From the cell containing the given text, extract its center point as [X, Y] coordinate. 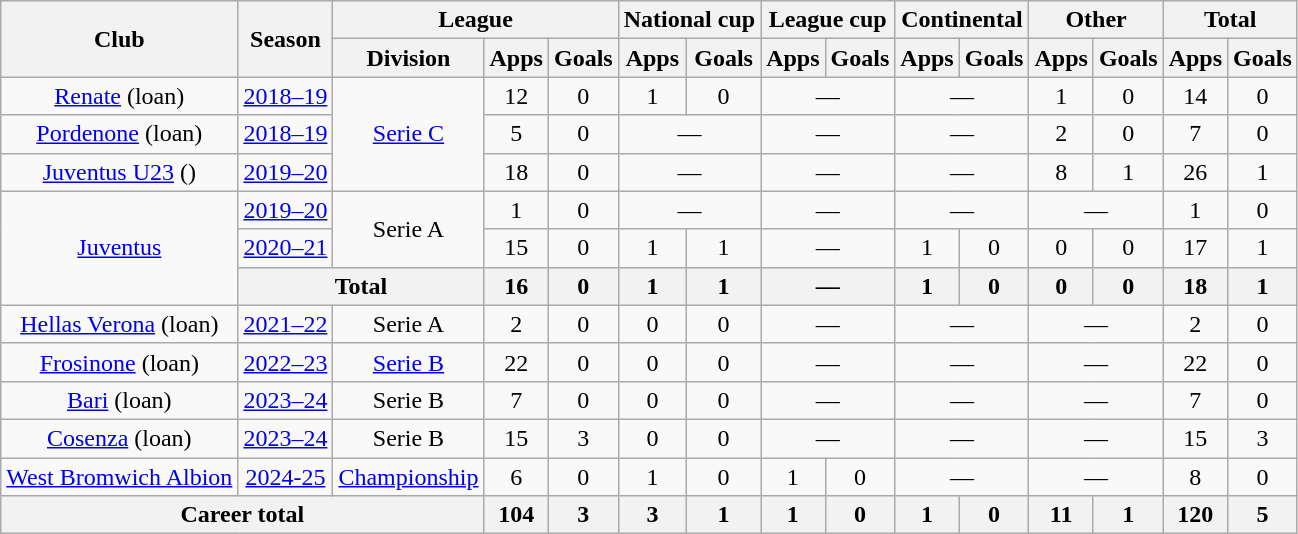
11 [1061, 515]
Other [1096, 20]
Cosenza (loan) [120, 438]
14 [1195, 96]
West Bromwich Albion [120, 477]
League [476, 20]
16 [516, 286]
Frosinone (loan) [120, 362]
Serie C [408, 134]
Division [408, 58]
2022–23 [286, 362]
2021–22 [286, 324]
Juventus [120, 248]
League cup [828, 20]
Hellas Verona (loan) [120, 324]
Club [120, 39]
Continental [962, 20]
2024-25 [286, 477]
26 [1195, 172]
Bari (loan) [120, 400]
National cup [689, 20]
Season [286, 39]
12 [516, 96]
6 [516, 477]
Career total [242, 515]
17 [1195, 248]
Pordenone (loan) [120, 134]
Juventus U23 () [120, 172]
104 [516, 515]
Championship [408, 477]
Renate (loan) [120, 96]
120 [1195, 515]
2020–21 [286, 248]
